Output the [X, Y] coordinate of the center of the cell containing the given text.  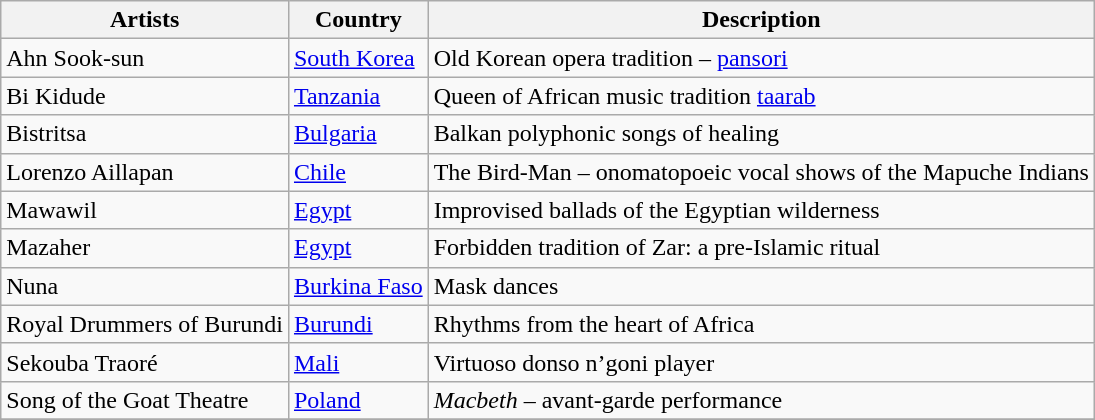
Description [761, 20]
Mask dances [761, 286]
Artists [145, 20]
Macbeth – avant-garde performance [761, 400]
Forbidden tradition of Zar: a pre-Islamic ritual [761, 248]
Bi Kidude [145, 96]
Chile [358, 172]
Mawawil [145, 210]
Improvised ballads of the Egyptian wilderness [761, 210]
Bulgaria [358, 134]
Burundi [358, 324]
Lorenzo Aillapan [145, 172]
Royal Drummers of Burundi [145, 324]
Nuna [145, 286]
Virtuoso donso n’goni player [761, 362]
Queen of African music tradition taarab [761, 96]
Old Korean opera tradition – pansori [761, 58]
Burkina Faso [358, 286]
Bistritsa [145, 134]
The Bird-Man – onomatopoeic vocal shows of the Mapuche Indians [761, 172]
Balkan polyphonic songs of healing [761, 134]
Mazaher [145, 248]
Mali [358, 362]
Sekouba Traoré [145, 362]
Ahn Sook-sun [145, 58]
Country [358, 20]
South Korea [358, 58]
Poland [358, 400]
Song of the Goat Theatre [145, 400]
Rhythms from the heart of Africa [761, 324]
Tanzania [358, 96]
